Identify which cell holds the provided text, then report its (x, y) central coordinate. 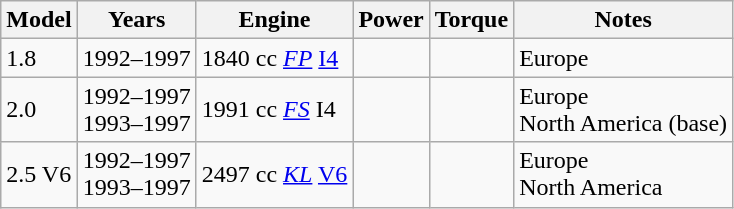
Torque (471, 20)
Years (136, 20)
EuropeNorth America (624, 174)
2.0 (39, 110)
1840 cc FP I4 (274, 58)
2.5 V6 (39, 174)
1.8 (39, 58)
1992–1997 (136, 58)
EuropeNorth America (base) (624, 110)
Notes (624, 20)
Europe (624, 58)
Power (391, 20)
Model (39, 20)
2497 cc KL V6 (274, 174)
1991 cc FS I4 (274, 110)
Engine (274, 20)
